Extract the (x, y) coordinate from the center of the cell holding the provided text.  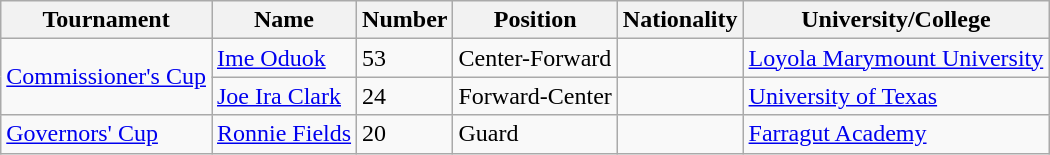
20 (405, 134)
Name (284, 20)
Commissioner's Cup (106, 77)
Farragut Academy (896, 134)
Tournament (106, 20)
Joe Ira Clark (284, 96)
Number (405, 20)
Ronnie Fields (284, 134)
Forward-Center (535, 96)
University/College (896, 20)
Governors' Cup (106, 134)
53 (405, 58)
University of Texas (896, 96)
Center-Forward (535, 58)
Position (535, 20)
Loyola Marymount University (896, 58)
Ime Oduok (284, 58)
Nationality (680, 20)
Guard (535, 134)
24 (405, 96)
